Scan for the cell matching the given text and deliver its [X, Y] coordinate at center. 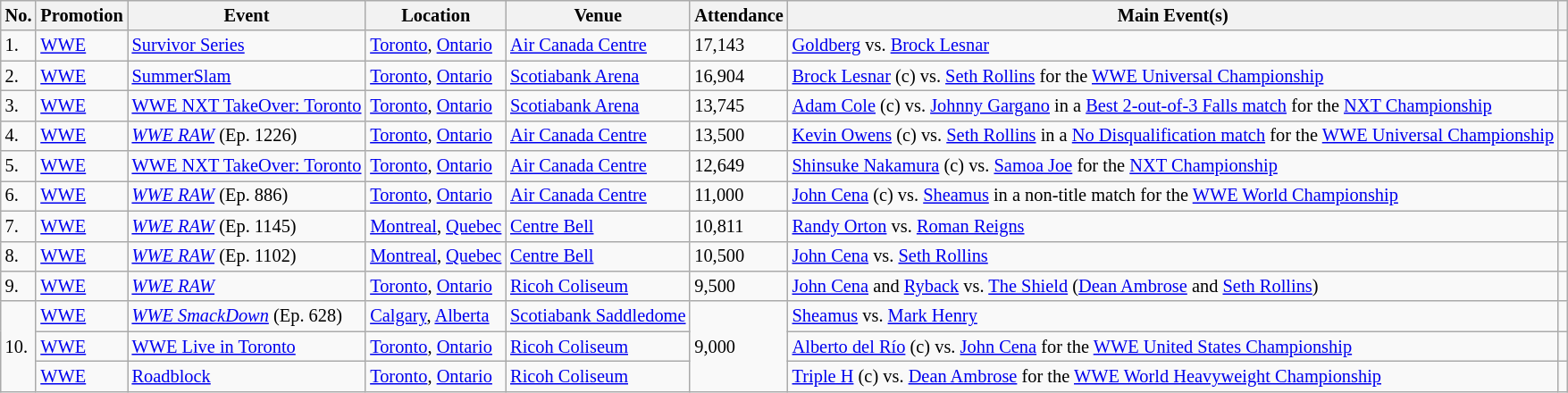
Randy Orton vs. Roman Reigns [1173, 226]
WWE RAW (Ep. 1102) [247, 256]
Triple H (c) vs. Dean Ambrose for the WWE World Heavyweight Championship [1173, 376]
Sheamus vs. Mark Henry [1173, 316]
Event [247, 15]
1. [19, 46]
Venue [598, 15]
9. [19, 286]
Attendance [738, 15]
John Cena and Ryback vs. The Shield (Dean Ambrose and Seth Rollins) [1173, 286]
10,500 [738, 256]
Kevin Owens (c) vs. Seth Rollins in a No Disqualification match for the WWE Universal Championship [1173, 136]
Location [436, 15]
John Cena (c) vs. Sheamus in a non-title match for the WWE World Championship [1173, 196]
Calgary, Alberta [436, 316]
Shinsuke Nakamura (c) vs. Samoa Joe for the NXT Championship [1173, 166]
8. [19, 256]
13,500 [738, 136]
16,904 [738, 76]
5. [19, 166]
Alberto del Río (c) vs. John Cena for the WWE United States Championship [1173, 347]
11,000 [738, 196]
6. [19, 196]
12,649 [738, 166]
WWE Live in Toronto [247, 347]
WWE SmackDown (Ep. 628) [247, 316]
13,745 [738, 105]
7. [19, 226]
SummerSlam [247, 76]
Brock Lesnar (c) vs. Seth Rollins for the WWE Universal Championship [1173, 76]
17,143 [738, 46]
10. [19, 347]
WWE RAW (Ep. 1145) [247, 226]
No. [19, 15]
Goldberg vs. Brock Lesnar [1173, 46]
John Cena vs. Seth Rollins [1173, 256]
9,500 [738, 286]
Main Event(s) [1173, 15]
WWE RAW (Ep. 886) [247, 196]
Scotiabank Saddledome [598, 316]
Roadblock [247, 376]
2. [19, 76]
Adam Cole (c) vs. Johnny Gargano in a Best 2-out-of-3 Falls match for the NXT Championship [1173, 105]
4. [19, 136]
WWE RAW [247, 286]
3. [19, 105]
10,811 [738, 226]
9,000 [738, 347]
WWE RAW (Ep. 1226) [247, 136]
Promotion [81, 15]
Survivor Series [247, 46]
